Scan for the cell matching the given text and deliver its (x, y) coordinate at center. 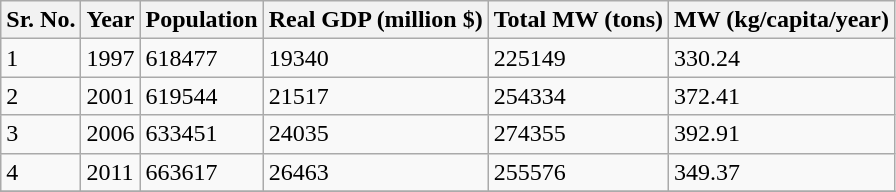
1997 (110, 58)
225149 (578, 58)
4 (41, 172)
619544 (202, 96)
2 (41, 96)
274355 (578, 134)
663617 (202, 172)
Sr. No. (41, 20)
Real GDP (million $) (376, 20)
3 (41, 134)
372.41 (782, 96)
Population (202, 20)
MW (kg/capita/year) (782, 20)
1 (41, 58)
26463 (376, 172)
2001 (110, 96)
Year (110, 20)
349.37 (782, 172)
254334 (578, 96)
19340 (376, 58)
2006 (110, 134)
618477 (202, 58)
633451 (202, 134)
392.91 (782, 134)
330.24 (782, 58)
255576 (578, 172)
21517 (376, 96)
2011 (110, 172)
Total MW (tons) (578, 20)
24035 (376, 134)
